Detect which cell encompasses the target text, then output its [x, y] center coordinate. 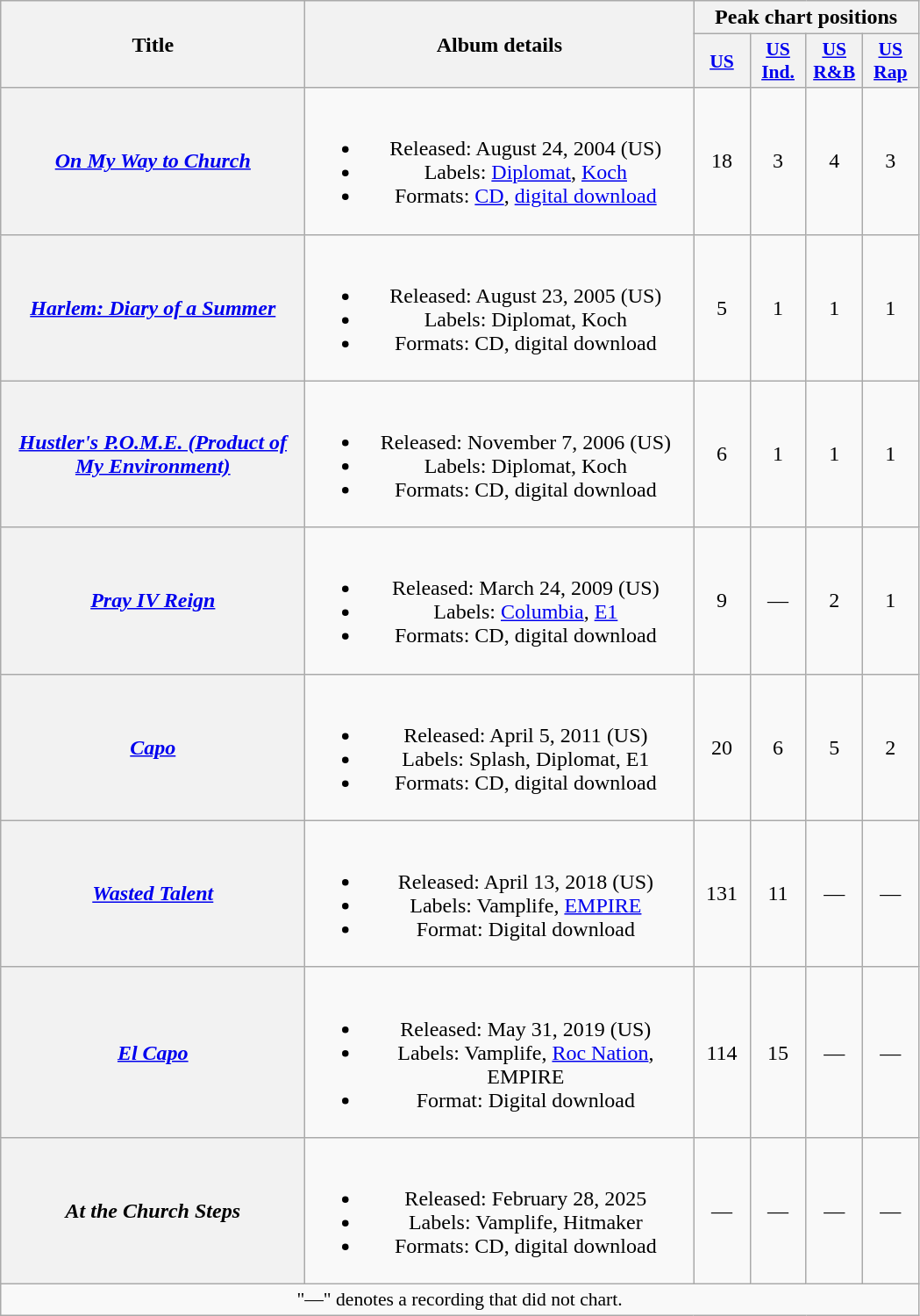
11 [778, 893]
On My Way to Church [153, 161]
20 [722, 747]
Album details [500, 44]
Released: March 24, 2009 (US)Labels: Columbia, E1Formats: CD, digital download [500, 600]
Wasted Talent [153, 893]
131 [722, 893]
18 [722, 161]
Released: November 7, 2006 (US)Labels: Diplomat, KochFormats: CD, digital download [500, 454]
Released: April 13, 2018 (US)Labels: Vamplife, EMPIREFormat: Digital download [500, 893]
15 [778, 1052]
114 [722, 1052]
Peak chart positions [806, 18]
Released: February 28, 2025Labels: Vamplife, HitmakerFormats: CD, digital download [500, 1211]
Released: May 31, 2019 (US)Labels: Vamplife, Roc Nation, EMPIREFormat: Digital download [500, 1052]
4 [834, 161]
US [722, 61]
USInd. [778, 61]
Released: August 24, 2004 (US)Labels: Diplomat, KochFormats: CD, digital download [500, 161]
USR&B [834, 61]
Capo [153, 747]
Harlem: Diary of a Summer [153, 307]
"—" denotes a recording that did not chart. [460, 1299]
At the Church Steps [153, 1211]
El Capo [153, 1052]
Pray IV Reign [153, 600]
Title [153, 44]
USRap [890, 61]
Released: August 23, 2005 (US)Labels: Diplomat, KochFormats: CD, digital download [500, 307]
Hustler's P.O.M.E. (Product of My Environment) [153, 454]
9 [722, 600]
Released: April 5, 2011 (US)Labels: Splash, Diplomat, E1Formats: CD, digital download [500, 747]
